Locate the cell with the specified text and output its (x, y) center coordinate. 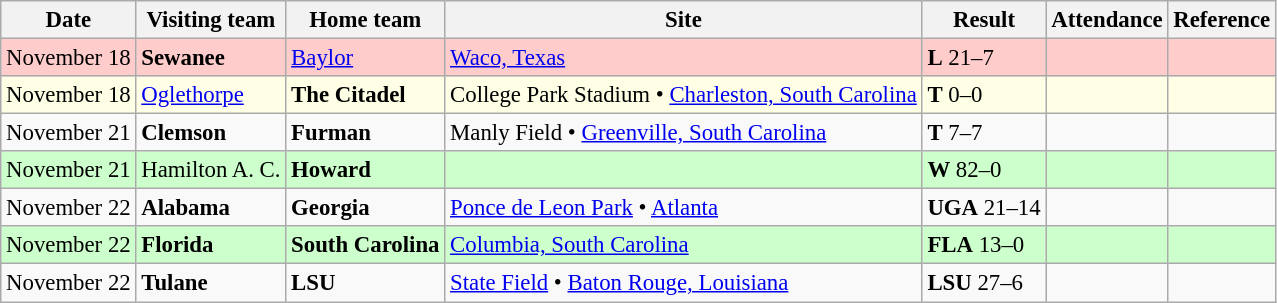
UGA 21–14 (984, 208)
Ponce de Leon Park • Atlanta (684, 208)
L 21–7 (984, 58)
T 0–0 (984, 95)
LSU 27–6 (984, 283)
Waco, Texas (684, 58)
Visiting team (211, 20)
Clemson (211, 133)
LSU (366, 283)
Florida (211, 245)
The Citadel (366, 95)
South Carolina (366, 245)
Furman (366, 133)
Columbia, South Carolina (684, 245)
W 82–0 (984, 170)
T 7–7 (984, 133)
Home team (366, 20)
State Field • Baton Rouge, Louisiana (684, 283)
Reference (1222, 20)
Georgia (366, 208)
Attendance (1107, 20)
Baylor (366, 58)
Oglethorpe (211, 95)
FLA 13–0 (984, 245)
Date (68, 20)
College Park Stadium • Charleston, South Carolina (684, 95)
Tulane (211, 283)
Site (684, 20)
Alabama (211, 208)
Result (984, 20)
Sewanee (211, 58)
Manly Field • Greenville, South Carolina (684, 133)
Howard (366, 170)
Hamilton A. C. (211, 170)
